Provide the (x, y) coordinate of the cell's center where the given text is located.  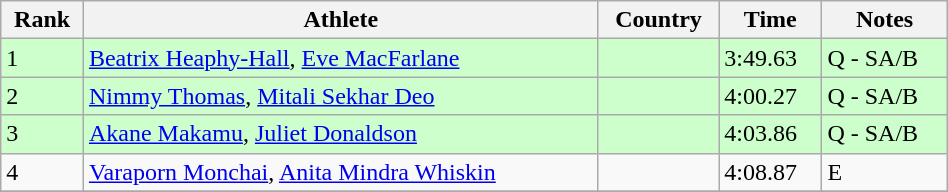
3:49.63 (770, 58)
4:08.87 (770, 172)
Country (658, 20)
3 (42, 134)
1 (42, 58)
2 (42, 96)
Nimmy Thomas, Mitali Sekhar Deo (340, 96)
Rank (42, 20)
Athlete (340, 20)
E (884, 172)
Akane Makamu, Juliet Donaldson (340, 134)
Time (770, 20)
Varaporn Monchai, Anita Mindra Whiskin (340, 172)
Beatrix Heaphy-Hall, Eve MacFarlane (340, 58)
4:03.86 (770, 134)
4:00.27 (770, 96)
Notes (884, 20)
4 (42, 172)
